Determine the (X, Y) coordinate at the center of the cell enclosing the given text.  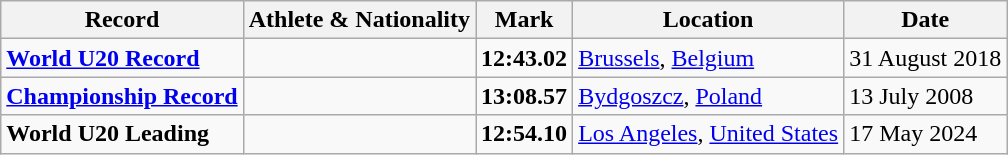
Record (122, 20)
12:43.02 (524, 58)
Bydgoszcz, Poland (708, 96)
12:54.10 (524, 134)
31 August 2018 (926, 58)
Championship Record (122, 96)
Los Angeles, United States (708, 134)
17 May 2024 (926, 134)
13 July 2008 (926, 96)
13:08.57 (524, 96)
Mark (524, 20)
Brussels, Belgium (708, 58)
World U20 Leading (122, 134)
Date (926, 20)
Athlete & Nationality (359, 20)
World U20 Record (122, 58)
Location (708, 20)
